Scan for the cell matching the given text and deliver its (X, Y) coordinate at center. 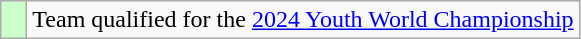
Team qualified for the 2024 Youth World Championship (303, 20)
